Provide the (x, y) coordinate of the cell's center where the given text is located.  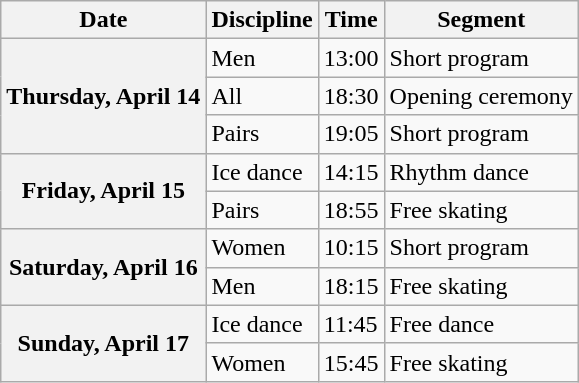
18:15 (351, 286)
10:15 (351, 248)
Sunday, April 17 (104, 343)
15:45 (351, 362)
Thursday, April 14 (104, 96)
Free dance (481, 324)
Rhythm dance (481, 172)
18:30 (351, 96)
Segment (481, 20)
Time (351, 20)
14:15 (351, 172)
11:45 (351, 324)
13:00 (351, 58)
Discipline (262, 20)
18:55 (351, 210)
Saturday, April 16 (104, 267)
All (262, 96)
Opening ceremony (481, 96)
Date (104, 20)
Friday, April 15 (104, 191)
19:05 (351, 134)
